For the text-containing cell, return its midpoint in [x, y] coordinate format. 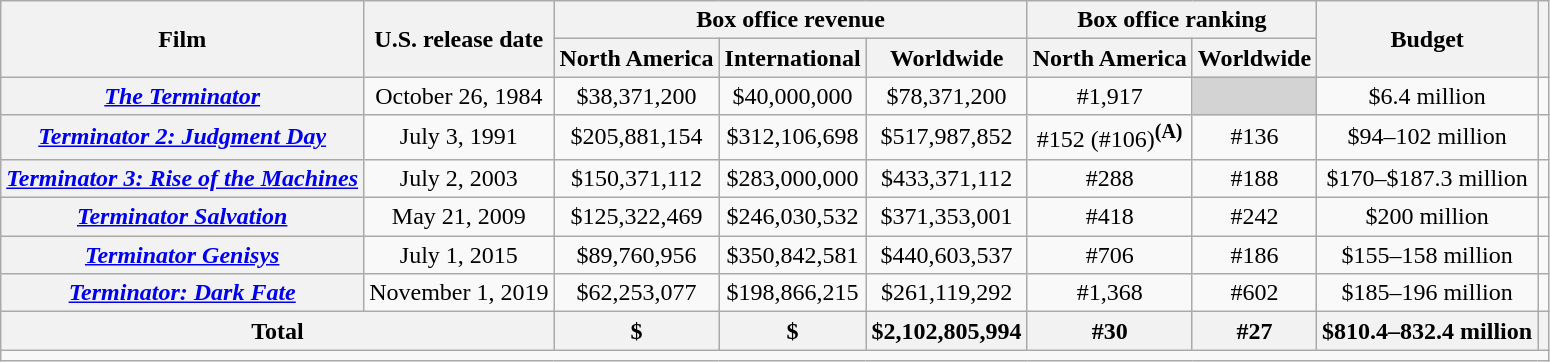
$261,119,292 [946, 293]
$246,030,532 [792, 217]
$440,603,537 [946, 255]
$78,371,200 [946, 96]
$94–102 million [1428, 138]
July 3, 1991 [459, 138]
#136 [1254, 138]
$312,106,698 [792, 138]
U.S. release date [459, 39]
$371,353,001 [946, 217]
$125,322,469 [636, 217]
Terminator 3: Rise of the Machines [182, 178]
International [792, 58]
$205,881,154 [636, 138]
$2,102,805,994 [946, 331]
$89,760,956 [636, 255]
$185–196 million [1428, 293]
#418 [1110, 217]
#30 [1110, 331]
Terminator: Dark Fate [182, 293]
Terminator Salvation [182, 217]
#1,917 [1110, 96]
Terminator 2: Judgment Day [182, 138]
Box office ranking [1172, 20]
Box office revenue [790, 20]
November 1, 2019 [459, 293]
$38,371,200 [636, 96]
$433,371,112 [946, 178]
$350,842,581 [792, 255]
#242 [1254, 217]
$200 million [1428, 217]
$150,371,112 [636, 178]
$6.4 million [1428, 96]
#27 [1254, 331]
$62,253,077 [636, 293]
#188 [1254, 178]
$198,866,215 [792, 293]
$517,987,852 [946, 138]
#288 [1110, 178]
#602 [1254, 293]
$810.4–832.4 million [1428, 331]
Terminator Genisys [182, 255]
May 21, 2009 [459, 217]
The Terminator [182, 96]
Total [278, 331]
Budget [1428, 39]
$170–$187.3 million [1428, 178]
$40,000,000 [792, 96]
$283,000,000 [792, 178]
#152 (#106)(A) [1110, 138]
#186 [1254, 255]
#706 [1110, 255]
$155–158 million [1428, 255]
#1,368 [1110, 293]
October 26, 1984 [459, 96]
July 1, 2015 [459, 255]
Film [182, 39]
July 2, 2003 [459, 178]
